Identify which cell holds the provided text, then report its (x, y) central coordinate. 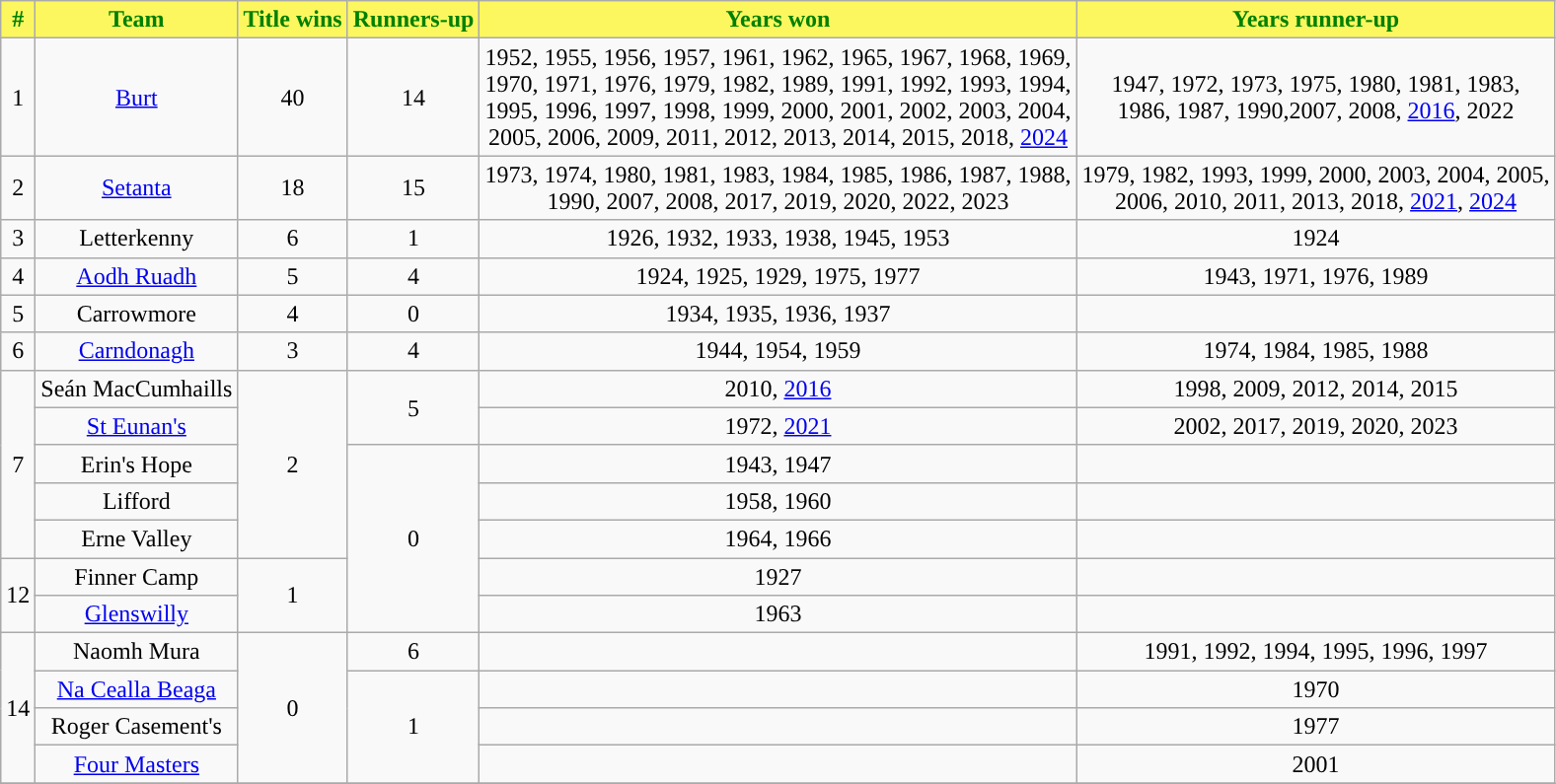
Team (136, 20)
Years won (778, 20)
1977 (1316, 727)
Runners-up (413, 20)
Years runner-up (1316, 20)
Title wins (292, 20)
Glenswilly (136, 614)
Finner Camp (136, 577)
Naomh Mura (136, 652)
1972, 2021 (778, 426)
1926, 1932, 1933, 1938, 1945, 1953 (778, 239)
1943, 1947 (778, 463)
Erin's Hope (136, 463)
15 (413, 187)
1924 (1316, 239)
40 (292, 97)
1944, 1954, 1959 (778, 351)
1924, 1925, 1929, 1975, 1977 (778, 276)
Lifford (136, 501)
2001 (1316, 764)
Aodh Ruadh (136, 276)
1974, 1984, 1985, 1988 (1316, 351)
1991, 1992, 1994, 1995, 1996, 1997 (1316, 652)
12 (18, 596)
1973, 1974, 1980, 1981, 1983, 1984, 1985, 1986, 1987, 1988,1990, 2007, 2008, 2017, 2019, 2020, 2022, 2023 (778, 187)
Carrowmore (136, 314)
1927 (778, 577)
Four Masters (136, 764)
St Eunan's (136, 426)
Roger Casement's (136, 727)
1964, 1966 (778, 538)
1934, 1935, 1936, 1937 (778, 314)
Carndonagh (136, 351)
1958, 1960 (778, 501)
Erne Valley (136, 538)
Seán MacCumhaills (136, 389)
1970 (1316, 689)
1963 (778, 614)
1998, 2009, 2012, 2014, 2015 (1316, 389)
1943, 1971, 1976, 1989 (1316, 276)
Letterkenny (136, 239)
1947, 1972, 1973, 1975, 1980, 1981, 1983,1986, 1987, 1990,2007, 2008, 2016, 2022 (1316, 97)
Burt (136, 97)
2002, 2017, 2019, 2020, 2023 (1316, 426)
Na Cealla Beaga (136, 689)
2010, 2016 (778, 389)
18 (292, 187)
Setanta (136, 187)
7 (18, 463)
# (18, 20)
1979, 1982, 1993, 1999, 2000, 2003, 2004, 2005,2006, 2010, 2011, 2013, 2018, 2021, 2024 (1316, 187)
